Search for the cell housing the specified text and yield its (x, y) center coordinate. 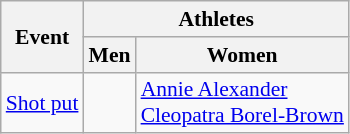
Event (42, 36)
Women (242, 55)
Athletes (216, 19)
Men (109, 55)
Shot put (42, 102)
Annie AlexanderCleopatra Borel-Brown (242, 102)
